Detect which cell encompasses the target text, then output its [X, Y] center coordinate. 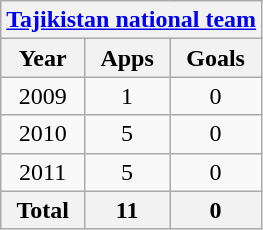
Tajikistan national team [132, 20]
2010 [43, 134]
Total [43, 210]
Apps [128, 58]
11 [128, 210]
Year [43, 58]
2011 [43, 172]
Goals [216, 58]
1 [128, 96]
2009 [43, 96]
